Capture the cell that displays the provided text and extract its [x, y] central coordinate. 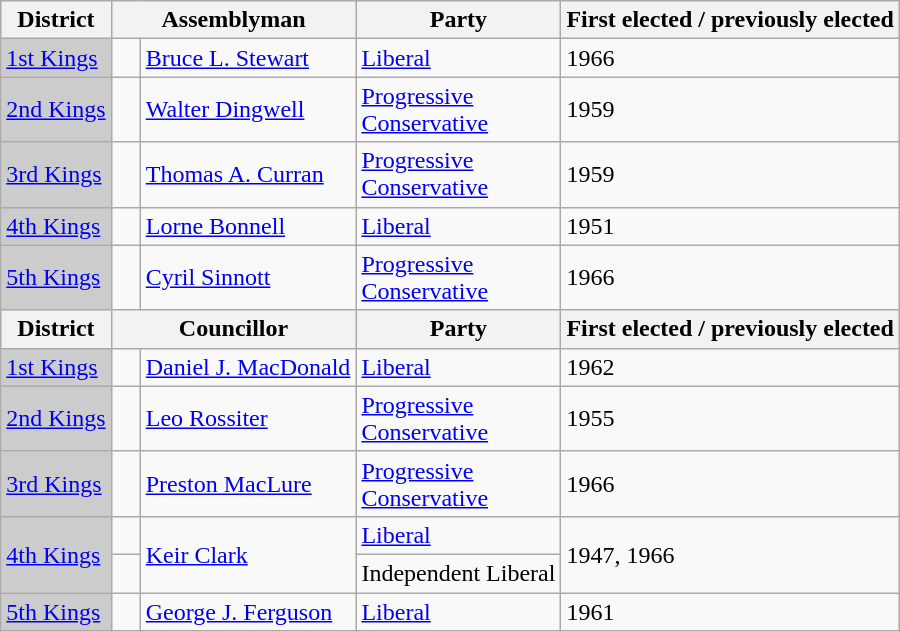
Daniel J. MacDonald [248, 367]
1947, 1966 [730, 554]
1955 [730, 418]
1951 [730, 226]
1961 [730, 611]
Councillor [234, 329]
Cyril Sinnott [248, 278]
Lorne Bonnell [248, 226]
1962 [730, 367]
Thomas A. Curran [248, 174]
Assemblyman [234, 20]
George J. Ferguson [248, 611]
Walter Dingwell [248, 110]
Independent Liberal [458, 573]
Bruce L. Stewart [248, 58]
Preston MacLure [248, 484]
Keir Clark [248, 554]
Leo Rossiter [248, 418]
